Return (X, Y) of the center of cell containing provided text 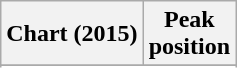
Chart (2015) (72, 34)
Peak position (189, 34)
